For the text-containing cell, return its midpoint in (X, Y) coordinate format. 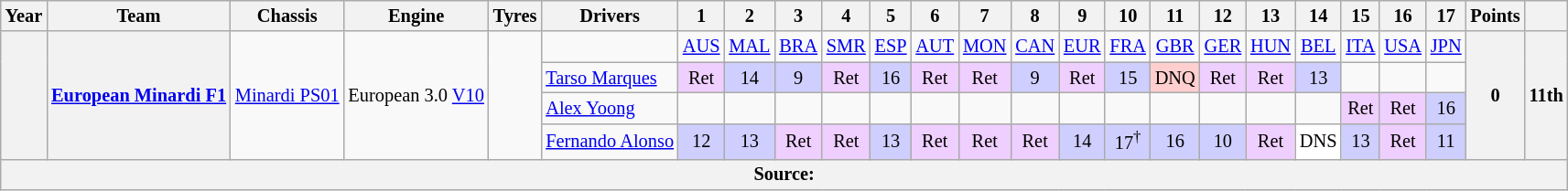
European Minardi F1 (139, 95)
HUN (1271, 47)
7 (985, 16)
Team (139, 16)
Engine (416, 16)
Source: (784, 175)
Year (24, 16)
CAN (1034, 47)
BEL (1318, 47)
ITA (1360, 47)
USA (1402, 47)
European 3.0 V10 (416, 95)
0 (1496, 95)
6 (935, 16)
Minardi PS01 (287, 95)
Points (1496, 16)
GER (1223, 47)
AUT (935, 47)
5 (892, 16)
SMR (846, 47)
Fernando Alonso (610, 141)
AUS (701, 47)
2 (749, 16)
GBR (1175, 47)
EUR (1082, 47)
MAL (749, 47)
Tarso Marques (610, 78)
Alex Yoong (610, 108)
DNS (1318, 141)
BRA (798, 47)
FRA (1128, 47)
3 (798, 16)
Chassis (287, 16)
Tyres (515, 16)
11th (1547, 95)
ESP (892, 47)
JPN (1446, 47)
MON (985, 47)
4 (846, 16)
8 (1034, 16)
17 (1446, 16)
DNQ (1175, 78)
Drivers (610, 16)
17† (1128, 141)
1 (701, 16)
